Scan for the cell matching the given text and deliver its [x, y] coordinate at center. 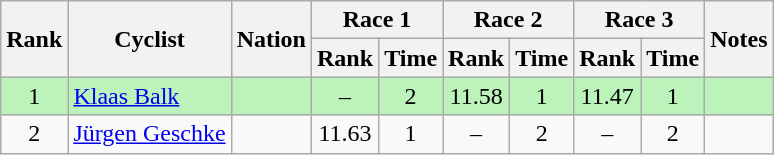
Klaas Balk [150, 96]
Race 1 [378, 20]
Cyclist [150, 39]
Nation [271, 39]
Jürgen Geschke [150, 134]
Race 3 [640, 20]
11.58 [476, 96]
11.47 [608, 96]
Notes [739, 39]
11.63 [346, 134]
Race 2 [508, 20]
